From the cell containing the given text, extract its center point as [X, Y] coordinate. 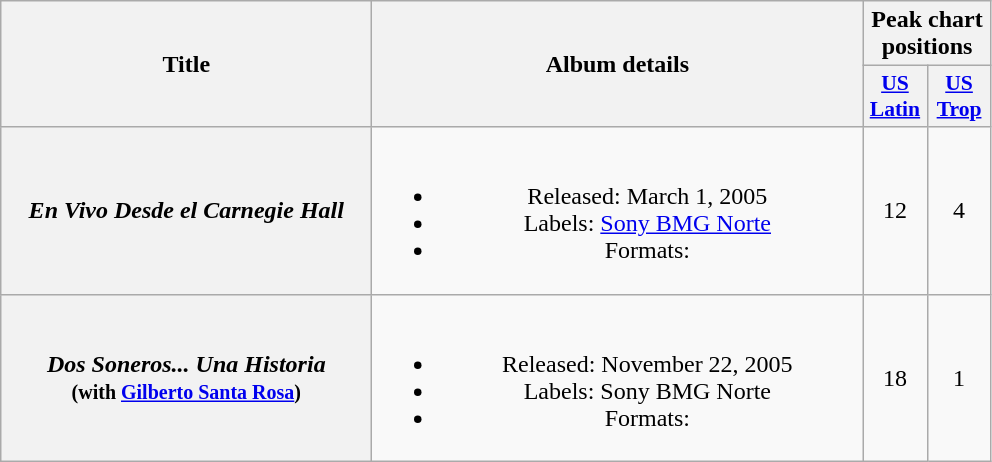
12 [895, 210]
Title [186, 64]
Peak chart positions [927, 34]
Released: November 22, 2005Labels: Sony BMG NorteFormats: [618, 378]
1 [959, 378]
Album details [618, 64]
US Trop [959, 96]
4 [959, 210]
Released: March 1, 2005Labels: Sony BMG NorteFormats: [618, 210]
En Vivo Desde el Carnegie Hall [186, 210]
Dos Soneros... Una Historia(with Gilberto Santa Rosa) [186, 378]
18 [895, 378]
US Latin [895, 96]
